Return [X, Y] of the center of cell containing provided text 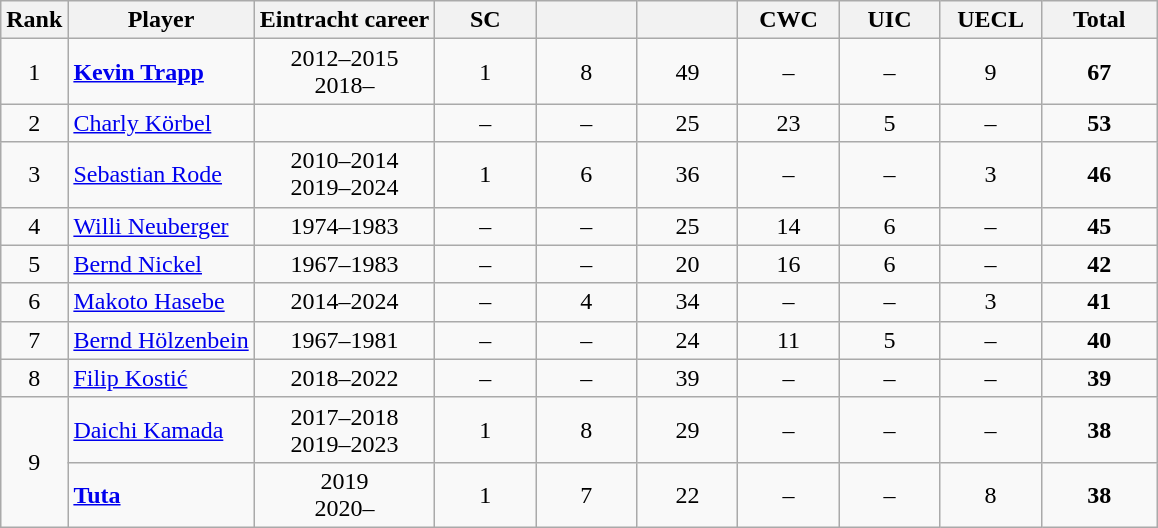
CWC [788, 20]
1967–1981 [344, 340]
Bernd Nickel [161, 264]
Player [161, 20]
2010–20142019–2024 [344, 174]
23 [788, 123]
2012–20152018– [344, 72]
1974–1983 [344, 226]
SC [486, 20]
Sebastian Rode [161, 174]
14 [788, 226]
Willi Neuberger [161, 226]
40 [1099, 340]
2014–2024 [344, 302]
20192020– [344, 494]
67 [1099, 72]
Rank [34, 20]
2 [34, 123]
34 [688, 302]
46 [1099, 174]
24 [688, 340]
36 [688, 174]
2017–20182019–2023 [344, 430]
1967–1983 [344, 264]
29 [688, 430]
Filip Kostić [161, 378]
49 [688, 72]
Eintracht career [344, 20]
UIC [890, 20]
42 [1099, 264]
UECL [990, 20]
Makoto Hasebe [161, 302]
45 [1099, 226]
Charly Körbel [161, 123]
11 [788, 340]
16 [788, 264]
2018–2022 [344, 378]
53 [1099, 123]
Daichi Kamada [161, 430]
Total [1099, 20]
22 [688, 494]
Kevin Trapp [161, 72]
Tuta [161, 494]
20 [688, 264]
41 [1099, 302]
Bernd Hölzenbein [161, 340]
